Pinpoint the cell where the given text exists, returning its (X, Y) midpoint coordinate. 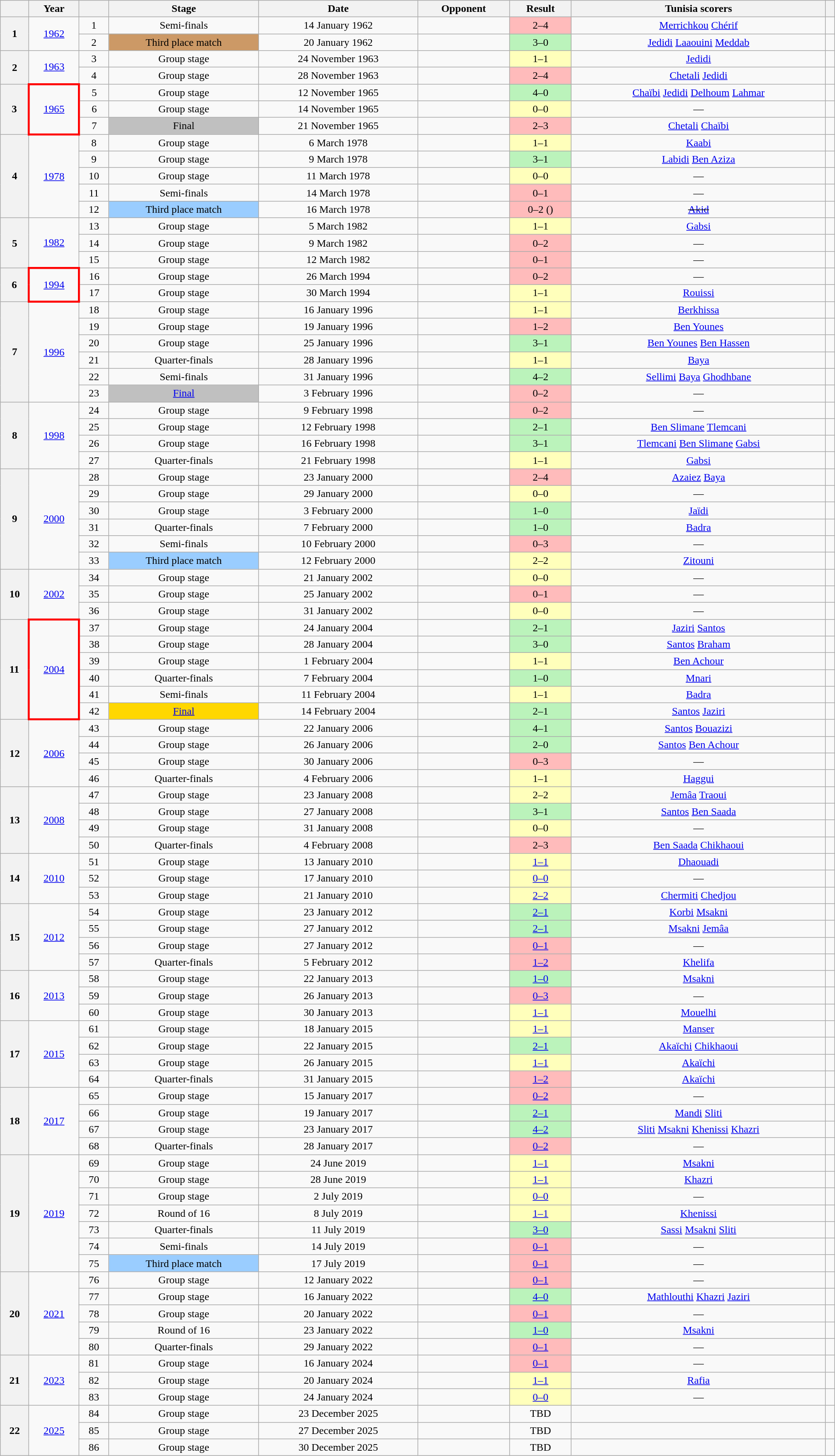
19 January 1996 (338, 326)
14 January 1962 (338, 26)
Stage (184, 9)
25 January 1996 (338, 343)
Mandi Sliti (698, 1113)
86 (94, 1447)
Ben Achour (698, 661)
28 June 2019 (338, 1179)
41 (94, 694)
56 (94, 945)
20 January 1962 (338, 42)
7 February 2000 (338, 527)
14 November 1965 (338, 109)
45 (94, 761)
23 December 2025 (338, 1414)
28 November 1963 (338, 75)
29 January 2000 (338, 494)
52 (94, 878)
1963 (54, 67)
Berkhissa (698, 310)
55 (94, 929)
30 January 2013 (338, 1012)
8 July 2019 (338, 1213)
Santos Braham (698, 644)
24 January 2004 (338, 627)
40 (94, 678)
2004 (54, 669)
61 (94, 1029)
Jaïdi (698, 511)
30 March 1994 (338, 293)
60 (94, 1012)
Akid (698, 209)
9 March 1982 (338, 243)
Akaïchi Chikhaoui (698, 1046)
2002 (54, 594)
Kaabi (698, 142)
58 (94, 979)
2015 (54, 1054)
14 March 1978 (338, 193)
22 January 2015 (338, 1046)
Dhaouadi (698, 862)
4 February 2008 (338, 845)
Mnari (698, 678)
5 February 2012 (338, 962)
Chetali Jedidi (698, 75)
74 (94, 1246)
25 (94, 427)
85 (94, 1430)
12 March 1982 (338, 259)
16 March 1978 (338, 209)
66 (94, 1113)
31 January 1996 (338, 377)
Ben Younes Ben Hassen (698, 343)
1982 (54, 243)
72 (94, 1213)
Ben Slimane Tlemcani (698, 427)
33 (94, 561)
11 March 1978 (338, 176)
23 January 2008 (338, 795)
23 January 2000 (338, 477)
Rafia (698, 1380)
20 January 2024 (338, 1380)
51 (94, 862)
Chetali Chaïbi (698, 126)
12 November 1965 (338, 92)
46 (94, 778)
1978 (54, 176)
27 December 2025 (338, 1430)
1 February 2004 (338, 661)
80 (94, 1347)
31 (94, 527)
28 (94, 477)
31 January 2002 (338, 611)
Opponent (463, 9)
22 January 2006 (338, 728)
54 (94, 912)
23 January 2022 (338, 1330)
28 January 2017 (338, 1146)
Jedidi Laaouini Meddab (698, 42)
26 March 1994 (338, 276)
Khelifa (698, 962)
75 (94, 1263)
Msakni Jemâa (698, 929)
67 (94, 1129)
17 January 2010 (338, 878)
14 February 2004 (338, 711)
17 July 2019 (338, 1263)
43 (94, 728)
Result (540, 9)
0–2 () (540, 209)
2023 (54, 1380)
15 January 2017 (338, 1096)
Mathlouthi Khazri Jaziri (698, 1297)
2025 (54, 1430)
35 (94, 594)
11 July 2019 (338, 1230)
14 July 2019 (338, 1246)
1994 (54, 285)
4–1 (540, 728)
76 (94, 1280)
Ben Saada Chikhaoui (698, 845)
2 July 2019 (338, 1196)
Korbi Msakni (698, 912)
31 January 2015 (338, 1079)
23 January 2012 (338, 912)
2010 (54, 878)
2000 (54, 519)
2021 (54, 1313)
64 (94, 1079)
4 February 2006 (338, 778)
28 January 2004 (338, 644)
27 January 2008 (338, 811)
30 (94, 511)
21 November 1965 (338, 126)
21 January 2002 (338, 578)
Manser (698, 1029)
73 (94, 1230)
50 (94, 845)
62 (94, 1046)
81 (94, 1363)
48 (94, 811)
Sliti Msakni Khenissi Khazri (698, 1129)
59 (94, 996)
69 (94, 1163)
68 (94, 1146)
Khazri (698, 1179)
30 January 2006 (338, 761)
65 (94, 1096)
7 February 2004 (338, 678)
Jedidi (698, 59)
Jaziri Santos (698, 627)
24 November 1963 (338, 59)
Santos Ben Saada (698, 811)
16 January 1996 (338, 310)
Santos Ben Achour (698, 745)
9 March 1978 (338, 159)
27 (94, 460)
38 (94, 644)
30 December 2025 (338, 1447)
2013 (54, 996)
34 (94, 578)
21 January 2010 (338, 895)
Baya (698, 360)
12 February 2000 (338, 561)
Date (338, 9)
2006 (54, 753)
24 June 2019 (338, 1163)
24 (94, 410)
12 January 2022 (338, 1280)
Year (54, 9)
10 February 2000 (338, 544)
2008 (54, 820)
6 March 1978 (338, 142)
Merrichkou Chérif (698, 26)
13 January 2010 (338, 862)
Santos Bouazizi (698, 728)
11 February 2004 (338, 694)
Mouelhi (698, 1012)
44 (94, 745)
23 January 2017 (338, 1129)
53 (94, 895)
Azaiez Baya (698, 477)
31 January 2008 (338, 828)
Labidi Ben Aziza (698, 159)
19 January 2017 (338, 1113)
70 (94, 1179)
Rouissi (698, 293)
39 (94, 661)
Sassi Msakni Sliti (698, 1230)
84 (94, 1414)
42 (94, 711)
Haggui (698, 778)
26 January 2013 (338, 996)
2012 (54, 937)
18 January 2015 (338, 1029)
Sellimi Baya Ghodhbane (698, 377)
57 (94, 962)
63 (94, 1063)
3 February 2000 (338, 511)
23 (94, 393)
24 January 2024 (338, 1397)
2019 (54, 1213)
49 (94, 828)
83 (94, 1397)
22 January 2013 (338, 979)
Chaïbi Jedidi Delhoum Lahmar (698, 92)
Khenissi (698, 1213)
20 January 2022 (338, 1313)
28 January 1996 (338, 360)
29 (94, 494)
21 February 1998 (338, 460)
26 (94, 444)
12 February 1998 (338, 427)
9 February 1998 (338, 410)
1996 (54, 352)
5 March 1982 (338, 226)
Santos Jaziri (698, 711)
16 February 1998 (338, 444)
2017 (54, 1121)
26 January 2015 (338, 1063)
2–0 (540, 745)
1998 (54, 435)
82 (94, 1380)
26 January 2006 (338, 745)
Ben Younes (698, 326)
Tunisia scorers (698, 9)
37 (94, 627)
79 (94, 1330)
1962 (54, 34)
78 (94, 1313)
16 January 2024 (338, 1363)
25 January 2002 (338, 594)
Zitouni (698, 561)
3 February 1996 (338, 393)
71 (94, 1196)
1965 (54, 109)
36 (94, 611)
32 (94, 544)
Jemâa Traoui (698, 795)
Tlemcani Ben Slimane Gabsi (698, 444)
29 January 2022 (338, 1347)
Chermiti Chedjou (698, 895)
16 January 2022 (338, 1297)
47 (94, 795)
77 (94, 1297)
